For the text-containing cell, return its midpoint in (x, y) coordinate format. 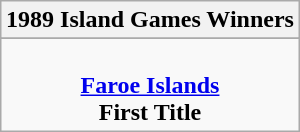
Faroe IslandsFirst Title (150, 85)
1989 Island Games Winners (150, 20)
